Find where the given text appears and provide that cell's center as [x, y] coordinate. 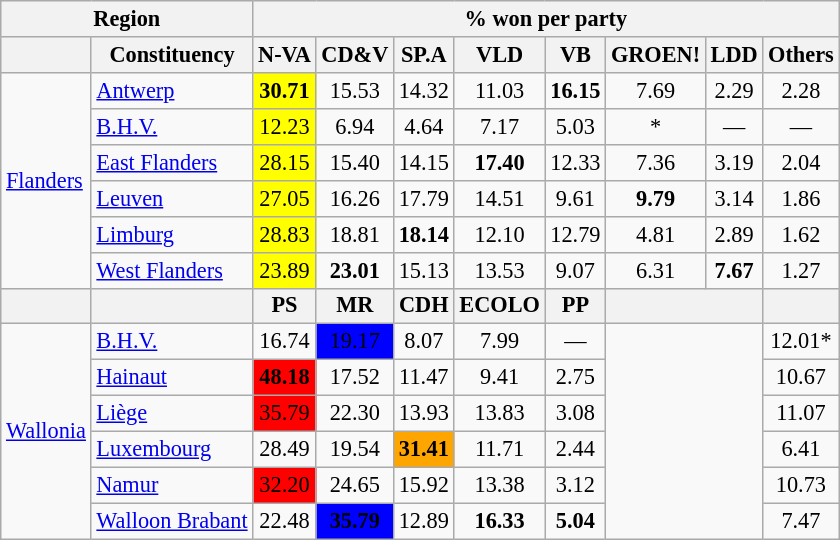
17.79 [424, 198]
Others [801, 55]
Leuven [172, 198]
2.28 [801, 90]
17.40 [500, 162]
28.15 [284, 162]
10.73 [801, 485]
16.15 [576, 90]
17.52 [354, 378]
19.54 [354, 450]
7.99 [500, 342]
12.89 [424, 521]
16.26 [354, 198]
ECOLO [500, 306]
6.31 [656, 270]
11.07 [801, 414]
23.01 [354, 270]
3.14 [734, 198]
9.07 [576, 270]
1.86 [801, 198]
West Flanders [172, 270]
18.14 [424, 234]
9.61 [576, 198]
LDD [734, 55]
2.04 [801, 162]
8.07 [424, 342]
13.53 [500, 270]
12.01* [801, 342]
7.47 [801, 521]
3.08 [576, 414]
30.71 [284, 90]
13.83 [500, 414]
24.65 [354, 485]
18.81 [354, 234]
3.12 [576, 485]
5.03 [576, 126]
12.23 [284, 126]
2.44 [576, 450]
CD&V [354, 55]
Liège [172, 414]
28.83 [284, 234]
14.51 [500, 198]
7.17 [500, 126]
3.19 [734, 162]
2.89 [734, 234]
22.48 [284, 521]
GROEN! [656, 55]
4.64 [424, 126]
12.33 [576, 162]
27.05 [284, 198]
East Flanders [172, 162]
32.20 [284, 485]
PS [284, 306]
Hainaut [172, 378]
15.92 [424, 485]
Constituency [172, 55]
19.17 [354, 342]
N-VA [284, 55]
1.27 [801, 270]
28.49 [284, 450]
6.41 [801, 450]
Namur [172, 485]
16.33 [500, 521]
15.53 [354, 90]
CDH [424, 306]
VB [576, 55]
7.36 [656, 162]
12.10 [500, 234]
Limburg [172, 234]
22.30 [354, 414]
6.94 [354, 126]
15.40 [354, 162]
7.69 [656, 90]
Flanders [46, 180]
4.81 [656, 234]
10.67 [801, 378]
% won per party [546, 19]
2.29 [734, 90]
Antwerp [172, 90]
Luxembourg [172, 450]
13.93 [424, 414]
9.79 [656, 198]
12.79 [576, 234]
31.41 [424, 450]
PP [576, 306]
11.71 [500, 450]
MR [354, 306]
15.13 [424, 270]
48.18 [284, 378]
9.41 [500, 378]
16.74 [284, 342]
13.38 [500, 485]
5.04 [576, 521]
1.62 [801, 234]
Walloon Brabant [172, 521]
Wallonia [46, 432]
* [656, 126]
7.67 [734, 270]
11.03 [500, 90]
Region [127, 19]
11.47 [424, 378]
14.15 [424, 162]
14.32 [424, 90]
23.89 [284, 270]
2.75 [576, 378]
SP.A [424, 55]
VLD [500, 55]
